Search for the cell housing the specified text and yield its (x, y) center coordinate. 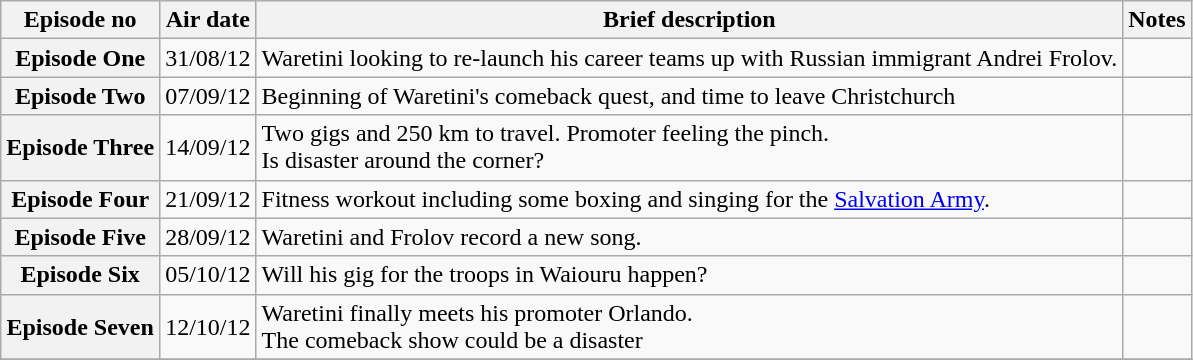
Episode Six (80, 275)
21/09/12 (208, 199)
14/09/12 (208, 148)
Waretini finally meets his promoter Orlando.The comeback show could be a disaster (690, 326)
Air date (208, 20)
Brief description (690, 20)
Beginning of Waretini's comeback quest, and time to leave Christchurch (690, 96)
Episode Two (80, 96)
Notes (1157, 20)
31/08/12 (208, 58)
Episode One (80, 58)
Two gigs and 250 km to travel. Promoter feeling the pinch.Is disaster around the corner? (690, 148)
Waretini and Frolov record a new song. (690, 237)
Episode Five (80, 237)
Waretini looking to re-launch his career teams up with Russian immigrant Andrei Frolov. (690, 58)
Episode Three (80, 148)
Fitness workout including some boxing and singing for the Salvation Army. (690, 199)
05/10/12 (208, 275)
07/09/12 (208, 96)
28/09/12 (208, 237)
Will his gig for the troops in Waiouru happen? (690, 275)
Episode no (80, 20)
12/10/12 (208, 326)
Episode Seven (80, 326)
Episode Four (80, 199)
